For the text-containing cell, return its midpoint in (X, Y) coordinate format. 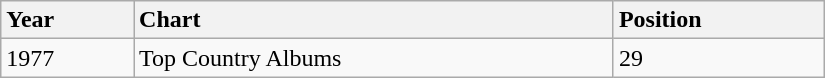
Position (718, 20)
Year (68, 20)
1977 (68, 58)
Top Country Albums (374, 58)
Chart (374, 20)
29 (718, 58)
